Return [x, y] of the center of cell containing provided text 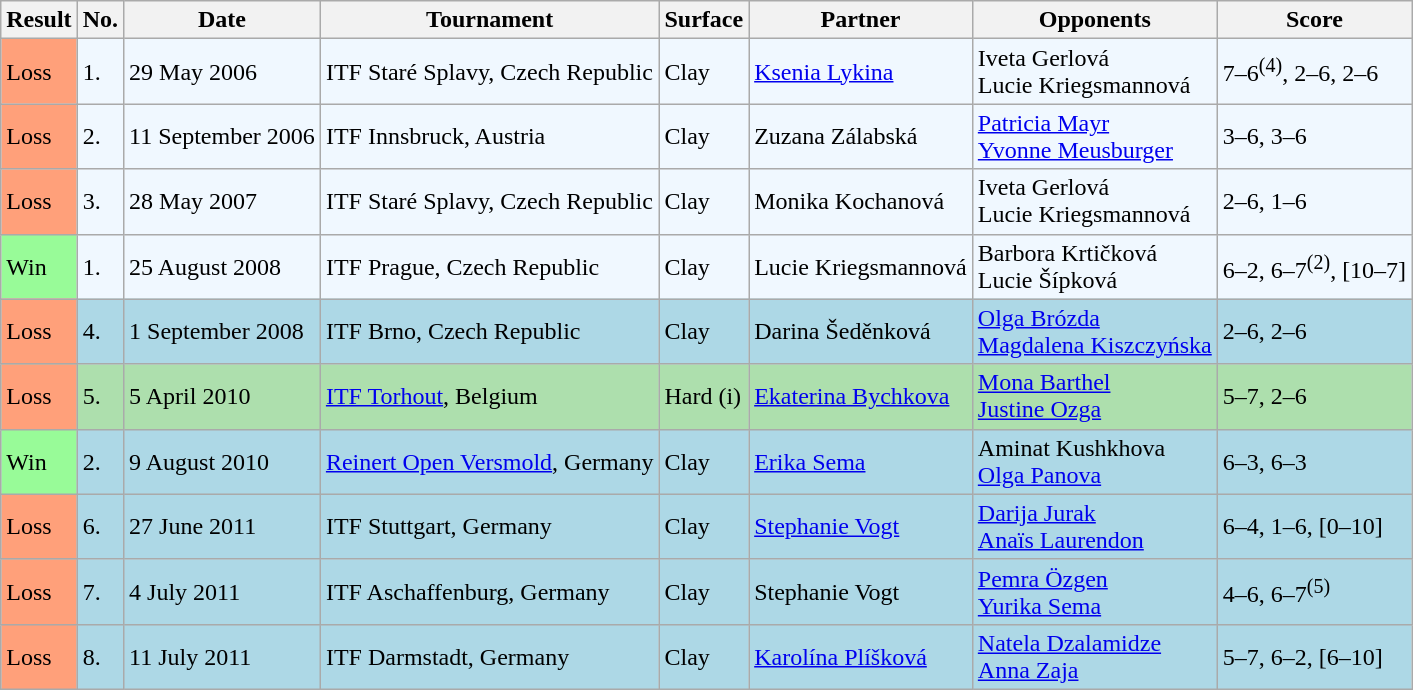
7. [100, 592]
Mona Barthel Justine Ozga [1094, 396]
Barbora Krtičková Lucie Šípková [1094, 266]
27 June 2011 [222, 526]
11 July 2011 [222, 656]
28 May 2007 [222, 202]
Date [222, 20]
Result [39, 20]
Ksenia Lykina [861, 72]
Surface [704, 20]
Ekaterina Bychkova [861, 396]
Natela Dzalamidze Anna Zaja [1094, 656]
Aminat Kushkhova Olga Panova [1094, 462]
5. [100, 396]
Tournament [490, 20]
4 July 2011 [222, 592]
4–6, 6–7(5) [1314, 592]
ITF Torhout, Belgium [490, 396]
ITF Brno, Czech Republic [490, 332]
6–3, 6–3 [1314, 462]
Darina Šeděnková [861, 332]
Darija Jurak Anaïs Laurendon [1094, 526]
Erika Sema [861, 462]
6–4, 1–6, [0–10] [1314, 526]
2–6, 1–6 [1314, 202]
Karolína Plíšková [861, 656]
7–6(4), 2–6, 2–6 [1314, 72]
Lucie Kriegsmannová [861, 266]
Zuzana Zálabská [861, 136]
9 August 2010 [222, 462]
Patricia Mayr Yvonne Meusburger [1094, 136]
5–7, 2–6 [1314, 396]
8. [100, 656]
6. [100, 526]
Opponents [1094, 20]
ITF Darmstadt, Germany [490, 656]
11 September 2006 [222, 136]
29 May 2006 [222, 72]
3. [100, 202]
ITF Stuttgart, Germany [490, 526]
ITF Prague, Czech Republic [490, 266]
4. [100, 332]
2–6, 2–6 [1314, 332]
ITF Aschaffenburg, Germany [490, 592]
ITF Innsbruck, Austria [490, 136]
Reinert Open Versmold, Germany [490, 462]
Partner [861, 20]
6–2, 6–7(2), [10–7] [1314, 266]
Olga Brózda Magdalena Kiszczyńska [1094, 332]
5–7, 6–2, [6–10] [1314, 656]
5 April 2010 [222, 396]
25 August 2008 [222, 266]
Monika Kochanová [861, 202]
1 September 2008 [222, 332]
Hard (i) [704, 396]
No. [100, 20]
3–6, 3–6 [1314, 136]
Score [1314, 20]
Pemra Özgen Yurika Sema [1094, 592]
